Output the [X, Y] coordinate of the center of the cell containing the given text.  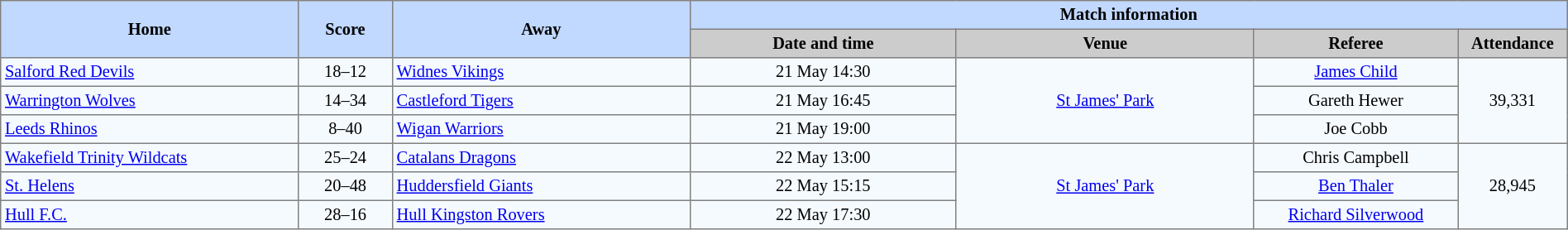
Gareth Hewer [1355, 100]
Match information [1128, 15]
21 May 16:45 [823, 100]
22 May 13:00 [823, 157]
Leeds Rhinos [150, 129]
Huddersfield Giants [541, 186]
28,945 [1513, 186]
22 May 17:30 [823, 214]
18–12 [346, 72]
Widnes Vikings [541, 72]
Wigan Warriors [541, 129]
22 May 15:15 [823, 186]
Date and time [823, 43]
25–24 [346, 157]
James Child [1355, 72]
Away [541, 30]
8–40 [346, 129]
Castleford Tigers [541, 100]
Warrington Wolves [150, 100]
Referee [1355, 43]
Joe Cobb [1355, 129]
Score [346, 30]
St. Helens [150, 186]
Wakefield Trinity Wildcats [150, 157]
20–48 [346, 186]
Chris Campbell [1355, 157]
Attendance [1513, 43]
21 May 14:30 [823, 72]
Venue [1105, 43]
Hull Kingston Rovers [541, 214]
Richard Silverwood [1355, 214]
21 May 19:00 [823, 129]
Catalans Dragons [541, 157]
Salford Red Devils [150, 72]
14–34 [346, 100]
Home [150, 30]
28–16 [346, 214]
Ben Thaler [1355, 186]
39,331 [1513, 101]
Hull F.C. [150, 214]
